Detect which cell encompasses the target text, then output its (x, y) center coordinate. 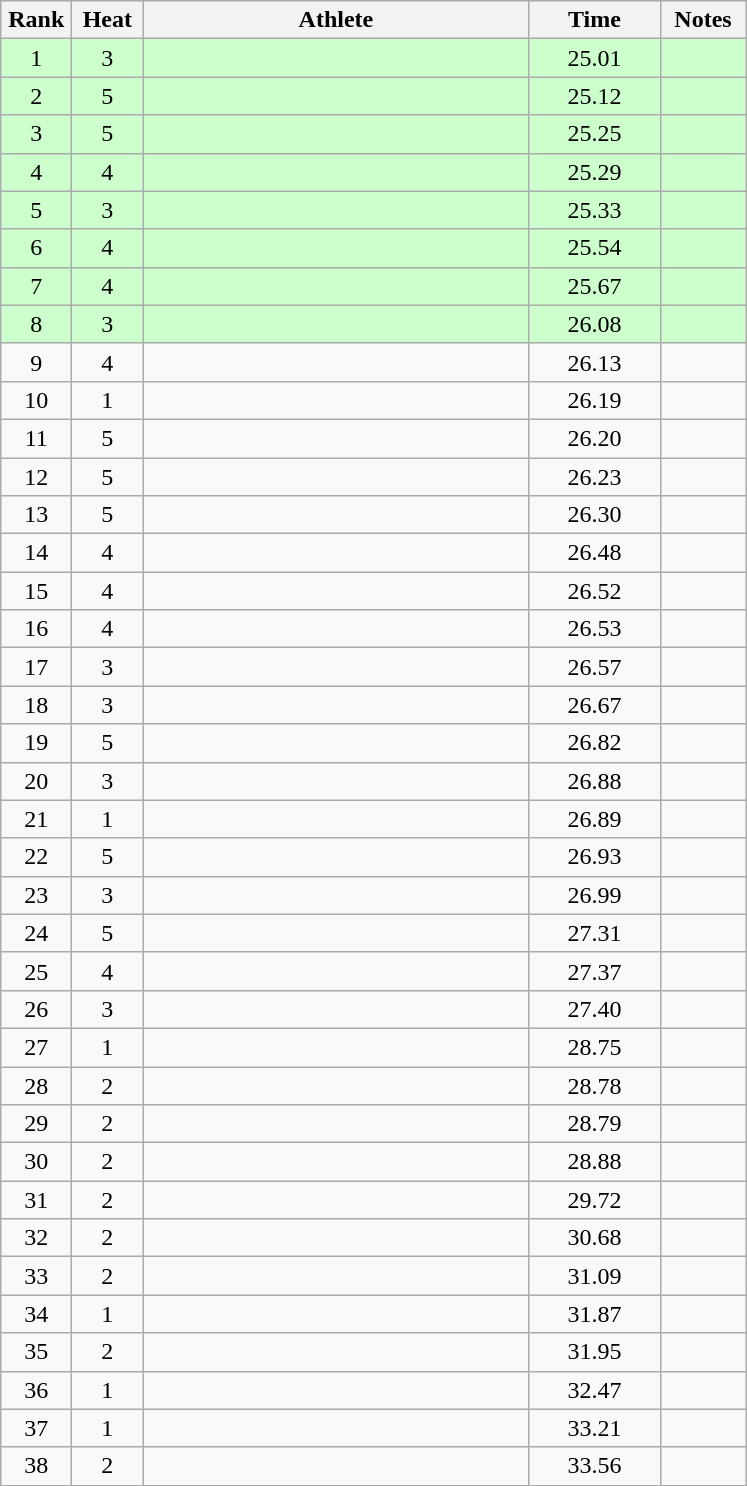
28.78 (594, 1085)
Notes (703, 20)
35 (36, 1352)
26.48 (594, 553)
26.67 (594, 705)
24 (36, 933)
26.88 (594, 781)
25.33 (594, 210)
21 (36, 819)
26.53 (594, 629)
7 (36, 286)
26.57 (594, 667)
36 (36, 1390)
16 (36, 629)
19 (36, 743)
27.37 (594, 971)
27.31 (594, 933)
26.99 (594, 895)
31.95 (594, 1352)
26.89 (594, 819)
29.72 (594, 1200)
18 (36, 705)
26.93 (594, 857)
30 (36, 1162)
26.52 (594, 591)
25.29 (594, 172)
31.09 (594, 1276)
26.19 (594, 400)
20 (36, 781)
28 (36, 1085)
11 (36, 438)
30.68 (594, 1238)
33.56 (594, 1466)
27 (36, 1047)
26.23 (594, 477)
12 (36, 477)
28.75 (594, 1047)
31 (36, 1200)
22 (36, 857)
17 (36, 667)
6 (36, 248)
38 (36, 1466)
32.47 (594, 1390)
8 (36, 324)
28.79 (594, 1124)
25.25 (594, 134)
Rank (36, 20)
26.30 (594, 515)
32 (36, 1238)
33.21 (594, 1428)
23 (36, 895)
26.82 (594, 743)
31.87 (594, 1314)
33 (36, 1276)
Heat (108, 20)
37 (36, 1428)
14 (36, 553)
25.67 (594, 286)
26.08 (594, 324)
25.54 (594, 248)
Time (594, 20)
10 (36, 400)
26.13 (594, 362)
29 (36, 1124)
28.88 (594, 1162)
15 (36, 591)
25.12 (594, 96)
25.01 (594, 58)
25 (36, 971)
13 (36, 515)
27.40 (594, 1009)
34 (36, 1314)
26 (36, 1009)
26.20 (594, 438)
Athlete (336, 20)
9 (36, 362)
